Determine the (x, y) coordinate at the center of the cell enclosing the given text.  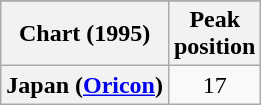
Chart (1995) (85, 34)
Peakposition (214, 34)
Japan (Oricon) (85, 85)
17 (214, 85)
